Capture the cell that displays the provided text and extract its (x, y) central coordinate. 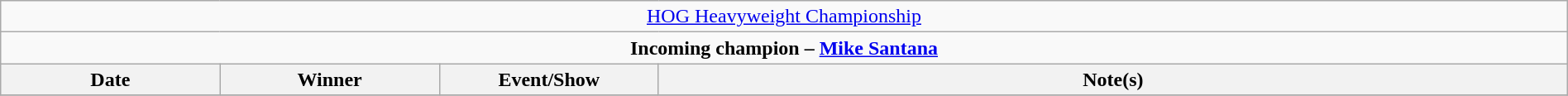
Incoming champion – Mike Santana (784, 48)
Date (111, 79)
Event/Show (549, 79)
HOG Heavyweight Championship (784, 17)
Winner (329, 79)
Note(s) (1113, 79)
